Scan for the cell matching the given text and deliver its (X, Y) coordinate at center. 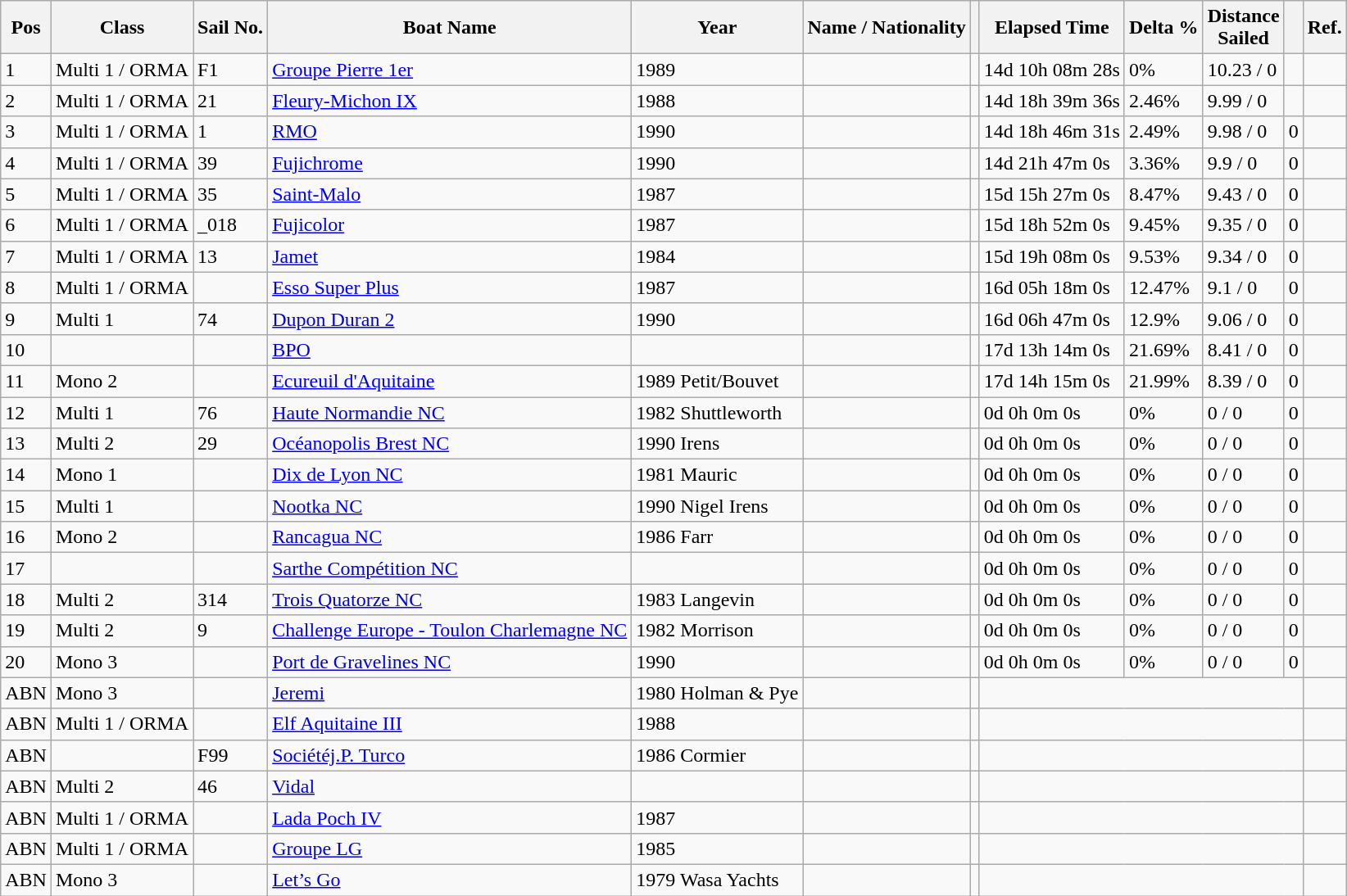
14d 21h 47m 0s (1052, 163)
F99 (231, 755)
19 (26, 631)
8.41 / 0 (1244, 350)
Dupon Duran 2 (450, 319)
16d 05h 18m 0s (1052, 287)
14 (26, 475)
1983 Langevin (718, 600)
Mono 1 (121, 475)
9.35 / 0 (1244, 225)
9.9 / 0 (1244, 163)
Haute Normandie NC (450, 412)
Lada Poch IV (450, 817)
9.45% (1163, 225)
16d 06h 47m 0s (1052, 319)
Let’s Go (450, 880)
9.98 / 0 (1244, 132)
Delta % (1163, 28)
6 (26, 225)
F1 (231, 70)
9.1 / 0 (1244, 287)
17 (26, 568)
Elf Aquitaine III (450, 724)
_018 (231, 225)
20 (26, 662)
BPO (450, 350)
1982 Morrison (718, 631)
Groupe Pierre 1er (450, 70)
Océanopolis Brest NC (450, 444)
76 (231, 412)
2 (26, 101)
17d 14h 15m 0s (1052, 381)
Trois Quatorze NC (450, 600)
17d 13h 14m 0s (1052, 350)
Sarthe Compétition NC (450, 568)
3.36% (1163, 163)
15d 19h 08m 0s (1052, 256)
16 (26, 537)
2.49% (1163, 132)
RMO (450, 132)
Port de Gravelines NC (450, 662)
21 (231, 101)
8 (26, 287)
Elapsed Time (1052, 28)
Groupe LG (450, 848)
DistanceSailed (1244, 28)
1979 Wasa Yachts (718, 880)
1986 Cormier (718, 755)
46 (231, 786)
1989 (718, 70)
1990 Irens (718, 444)
Year (718, 28)
2.46% (1163, 101)
7 (26, 256)
21.99% (1163, 381)
14d 18h 39m 36s (1052, 101)
8.47% (1163, 194)
15d 15h 27m 0s (1052, 194)
1986 Farr (718, 537)
10 (26, 350)
Jeremi (450, 693)
1985 (718, 848)
35 (231, 194)
14d 18h 46m 31s (1052, 132)
Esso Super Plus (450, 287)
Boat Name (450, 28)
Challenge Europe - Toulon Charlemagne NC (450, 631)
1982 Shuttleworth (718, 412)
12 (26, 412)
12.9% (1163, 319)
29 (231, 444)
Sail No. (231, 28)
Dix de Lyon NC (450, 475)
8.39 / 0 (1244, 381)
9.34 / 0 (1244, 256)
12.47% (1163, 287)
9.06 / 0 (1244, 319)
314 (231, 600)
18 (26, 600)
Fujicolor (450, 225)
21.69% (1163, 350)
Nootka NC (450, 506)
9.43 / 0 (1244, 194)
Saint-Malo (450, 194)
9.53% (1163, 256)
Vidal (450, 786)
1990 Nigel Irens (718, 506)
15 (26, 506)
Jamet (450, 256)
Sociétéj.P. Turco (450, 755)
Rancagua NC (450, 537)
39 (231, 163)
1980 Holman & Pye (718, 693)
1984 (718, 256)
Class (121, 28)
Ecureuil d'Aquitaine (450, 381)
4 (26, 163)
15d 18h 52m 0s (1052, 225)
3 (26, 132)
Name / Nationality (887, 28)
Fleury-Michon IX (450, 101)
11 (26, 381)
1989 Petit/Bouvet (718, 381)
1981 Mauric (718, 475)
74 (231, 319)
Pos (26, 28)
Fujichrome (450, 163)
14d 10h 08m 28s (1052, 70)
5 (26, 194)
9.99 / 0 (1244, 101)
Ref. (1324, 28)
10.23 / 0 (1244, 70)
